Locate the cell with the specified text and output its [x, y] center coordinate. 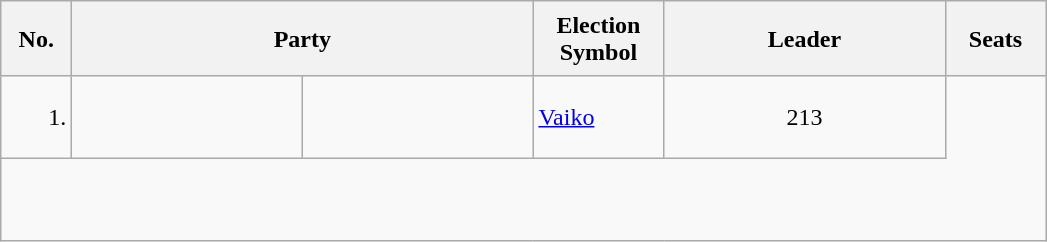
Vaiko [598, 117]
Party [302, 38]
213 [804, 117]
Seats [996, 38]
Leader [804, 38]
1. [36, 117]
Election Symbol [598, 38]
No. [36, 38]
